Locate the cell with the specified text and output its (x, y) center coordinate. 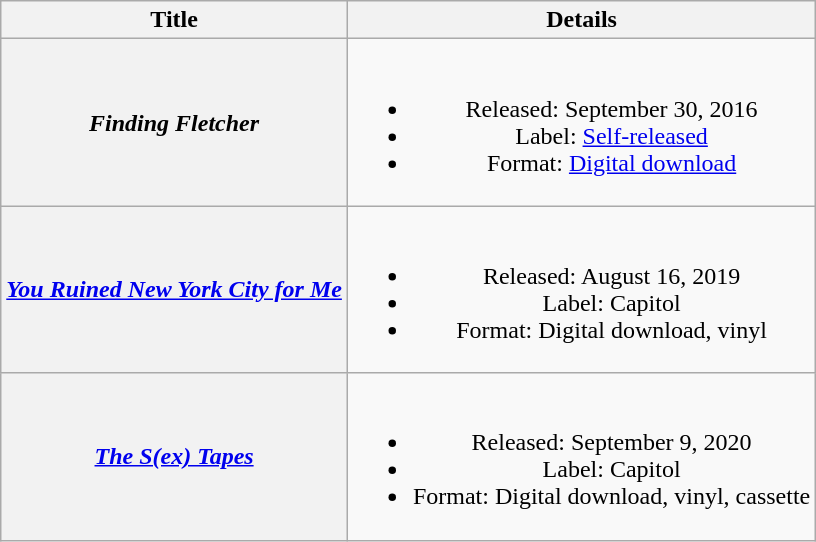
Title (174, 20)
Released: September 30, 2016Label: Self-releasedFormat: Digital download (581, 122)
The S(ex) Tapes (174, 456)
Released: August 16, 2019Label: CapitolFormat: Digital download, vinyl (581, 290)
Details (581, 20)
Finding Fletcher (174, 122)
Released: September 9, 2020Label: CapitolFormat: Digital download, vinyl, cassette (581, 456)
You Ruined New York City for Me (174, 290)
